Scan for the cell matching the given text and deliver its (x, y) coordinate at center. 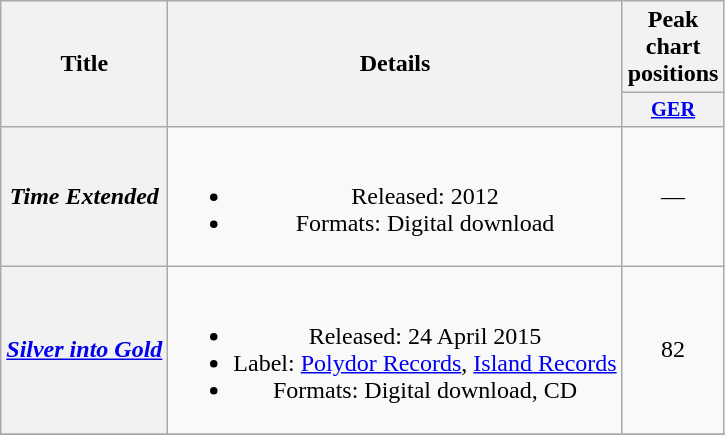
Released: 2012Formats: Digital download (395, 196)
Time Extended (84, 196)
Released: 24 April 2015Label: Polydor Records, Island RecordsFormats: Digital download, CD (395, 350)
— (673, 196)
Peak chart positions (673, 47)
Title (84, 64)
Silver into Gold (84, 350)
GER (673, 110)
82 (673, 350)
Details (395, 64)
